Find where the given text appears and provide that cell's center as [X, Y] coordinate. 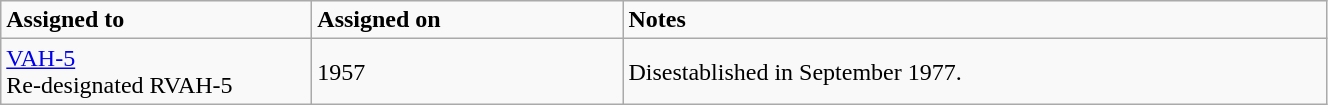
1957 [468, 72]
Assigned on [468, 20]
VAH-5Re-designated RVAH-5 [156, 72]
Assigned to [156, 20]
Notes [975, 20]
Disestablished in September 1977. [975, 72]
